For the text-containing cell, return its midpoint in [x, y] coordinate format. 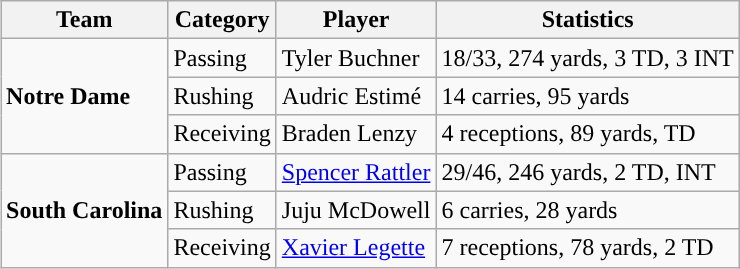
18/33, 274 yards, 3 TD, 3 INT [588, 58]
Player [356, 20]
Juju McDowell [356, 210]
7 receptions, 78 yards, 2 TD [588, 248]
29/46, 246 yards, 2 TD, INT [588, 172]
Spencer Rattler [356, 172]
Notre Dame [84, 96]
14 carries, 95 yards [588, 96]
Audric Estimé [356, 96]
Braden Lenzy [356, 134]
Category [222, 20]
Tyler Buchner [356, 58]
Xavier Legette [356, 248]
Team [84, 20]
6 carries, 28 yards [588, 210]
4 receptions, 89 yards, TD [588, 134]
South Carolina [84, 210]
Statistics [588, 20]
